Pinpoint the cell where the given text exists, returning its (x, y) midpoint coordinate. 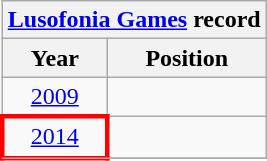
2014 (54, 136)
2009 (54, 97)
Lusofonia Games record (134, 20)
Position (186, 58)
Year (54, 58)
